Extract the (x, y) coordinate from the center of the cell holding the provided text.  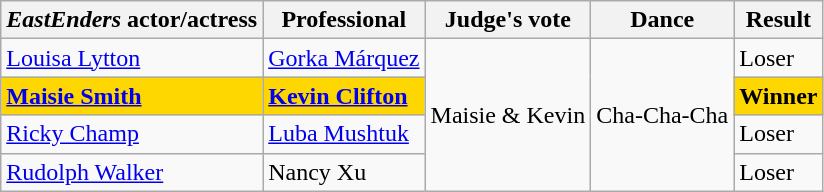
Louisa Lytton (132, 58)
Result (778, 20)
Maisie Smith (132, 96)
Kevin Clifton (344, 96)
Nancy Xu (344, 172)
Winner (778, 96)
Rudolph Walker (132, 172)
Luba Mushtuk (344, 134)
EastEnders actor/actress (132, 20)
Cha-Cha-Cha (662, 115)
Professional (344, 20)
Ricky Champ (132, 134)
Dance (662, 20)
Gorka Márquez (344, 58)
Judge's vote (508, 20)
Maisie & Kevin (508, 115)
